Return (x, y) of the center of cell containing provided text 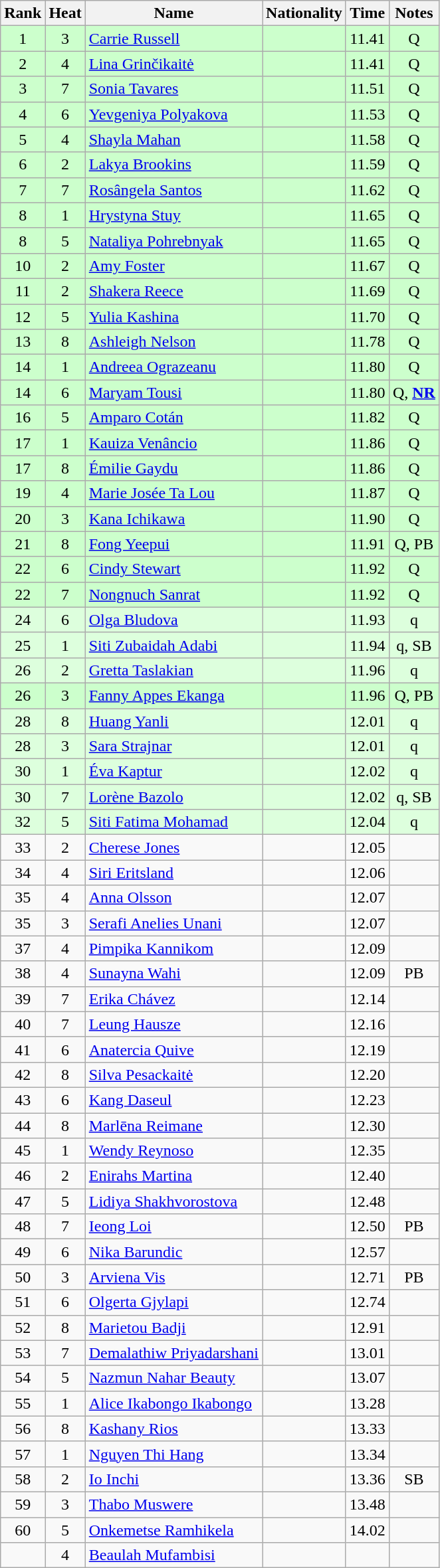
Shakera Reece (173, 291)
12.50 (367, 1227)
SB (413, 1479)
Andreea Ograzeanu (173, 367)
57 (23, 1454)
12.57 (367, 1252)
Cindy Stewart (173, 569)
12.74 (367, 1302)
13.36 (367, 1479)
13.34 (367, 1454)
11.69 (367, 291)
Fanny Appes Ekanga (173, 695)
53 (23, 1353)
Pimpika Kannikom (173, 948)
47 (23, 1201)
Fong Yeepui (173, 544)
42 (23, 1075)
11.82 (367, 418)
43 (23, 1100)
Nazmun Nahar Beauty (173, 1378)
12.30 (367, 1126)
Time (367, 13)
Siri Eritsland (173, 873)
Lakya Brookins (173, 165)
13.28 (367, 1403)
14.02 (367, 1529)
12.48 (367, 1201)
Kana Ichikawa (173, 519)
12.05 (367, 847)
Éva Kaptur (173, 772)
58 (23, 1479)
Serafi Anelies Unani (173, 923)
Io Inchi (173, 1479)
12.14 (367, 999)
Heat (65, 13)
Name (173, 13)
12.20 (367, 1075)
49 (23, 1252)
12.71 (367, 1277)
13.01 (367, 1353)
Olga Bludova (173, 620)
24 (23, 620)
Anna Olsson (173, 898)
Cherese Jones (173, 847)
Émilie Gaydu (173, 468)
11.51 (367, 89)
11.70 (367, 317)
52 (23, 1328)
Arviena Vis (173, 1277)
37 (23, 948)
Lina Grinčikaitė (173, 64)
Marlēna Reimane (173, 1126)
Notes (413, 13)
Amparo Cotán (173, 418)
10 (23, 266)
11.94 (367, 645)
Maryam Tousi (173, 392)
Siti Zubaidah Adabi (173, 645)
Ieong Loi (173, 1227)
33 (23, 847)
48 (23, 1227)
12.19 (367, 1049)
13.33 (367, 1429)
Olgerta Gjylapi (173, 1302)
Rosângela Santos (173, 190)
40 (23, 1024)
50 (23, 1277)
Marietou Badji (173, 1328)
Huang Yanli (173, 721)
12.16 (367, 1024)
19 (23, 493)
45 (23, 1151)
Thabo Muswere (173, 1504)
Anatercia Quive (173, 1049)
Leung Hausze (173, 1024)
39 (23, 999)
12.06 (367, 873)
38 (23, 974)
11.58 (367, 139)
41 (23, 1049)
12.40 (367, 1176)
Wendy Reynoso (173, 1151)
Ashleigh Nelson (173, 342)
Demalathiw Priyadarshani (173, 1353)
Sara Strajnar (173, 746)
13.07 (367, 1378)
Alice Ikabongo Ikabongo (173, 1403)
12.04 (367, 822)
11.59 (367, 165)
Yevgeniya Polyakova (173, 114)
21 (23, 544)
Onkemetse Ramhikela (173, 1529)
Lorène Bazolo (173, 797)
11 (23, 291)
Nika Barundic (173, 1252)
Nataliya Pohrebnyak (173, 240)
12 (23, 317)
Enirahs Martina (173, 1176)
Rank (23, 13)
60 (23, 1529)
Nongnuch Sanrat (173, 594)
Kashany Rios (173, 1429)
59 (23, 1504)
Beaulah Mufambisi (173, 1555)
51 (23, 1302)
55 (23, 1403)
Yulia Kashina (173, 317)
44 (23, 1126)
Lidiya Shakhvorostova (173, 1201)
25 (23, 645)
56 (23, 1429)
13 (23, 342)
Kauiza Venâncio (173, 443)
Nguyen Thi Hang (173, 1454)
Erika Chávez (173, 999)
Shayla Mahan (173, 139)
Kang Daseul (173, 1100)
12.35 (367, 1151)
20 (23, 519)
54 (23, 1378)
34 (23, 873)
Hrystyna Stuy (173, 215)
12.91 (367, 1328)
Sonia Tavares (173, 89)
Amy Foster (173, 266)
11.87 (367, 493)
11.90 (367, 519)
11.67 (367, 266)
Q, NR (413, 392)
Marie Josée Ta Lou (173, 493)
Silva Pesackaitė (173, 1075)
Sunayna Wahi (173, 974)
11.91 (367, 544)
Carrie Russell (173, 39)
16 (23, 418)
11.53 (367, 114)
13.48 (367, 1504)
12.23 (367, 1100)
32 (23, 822)
11.93 (367, 620)
Nationality (304, 13)
Siti Fatima Mohamad (173, 822)
11.78 (367, 342)
46 (23, 1176)
Gretta Taslakian (173, 670)
11.62 (367, 190)
